Find where the given text appears and provide that cell's center as [x, y] coordinate. 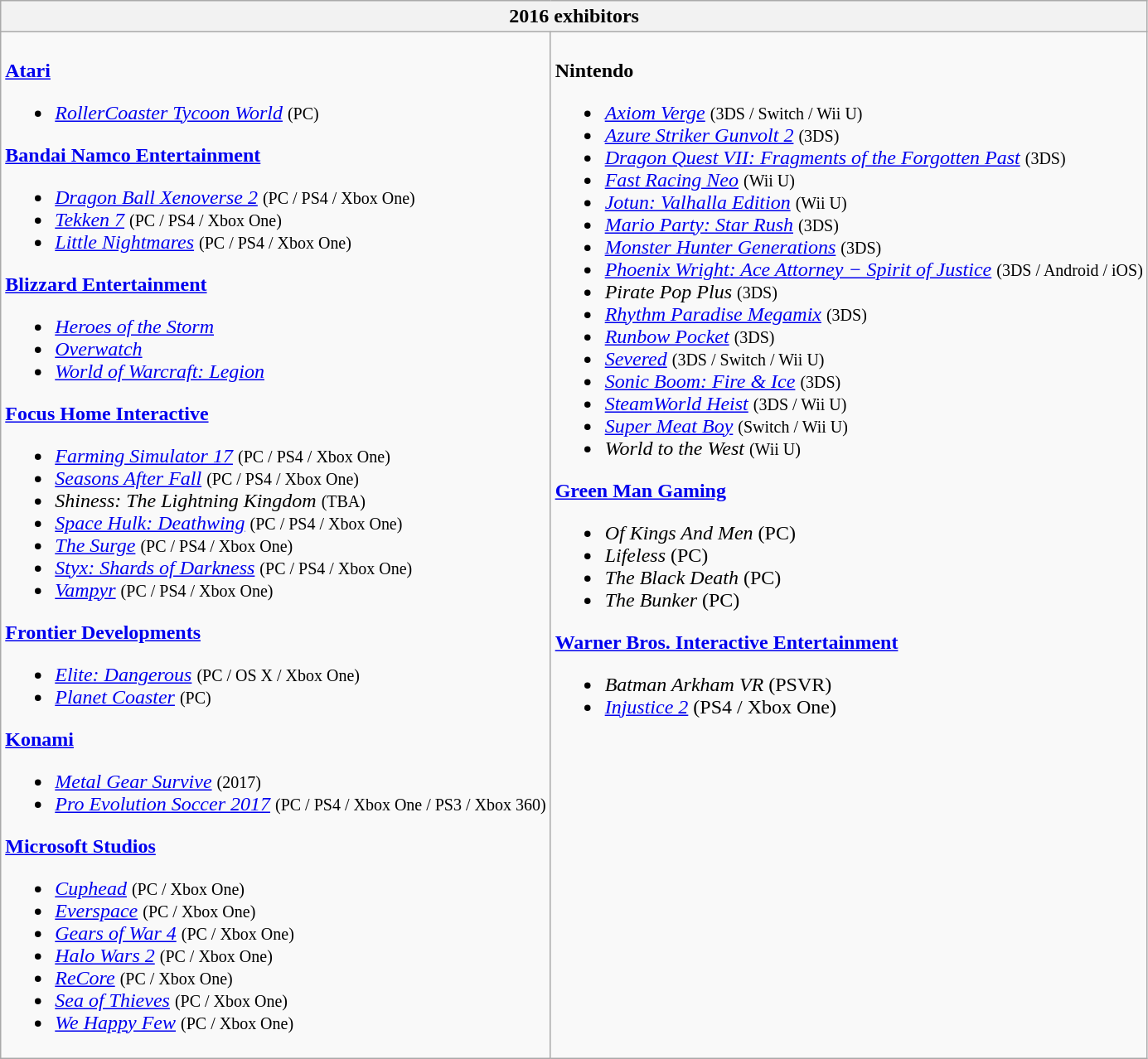
2016 exhibitors [574, 17]
